Return [X, Y] of the center of cell containing provided text 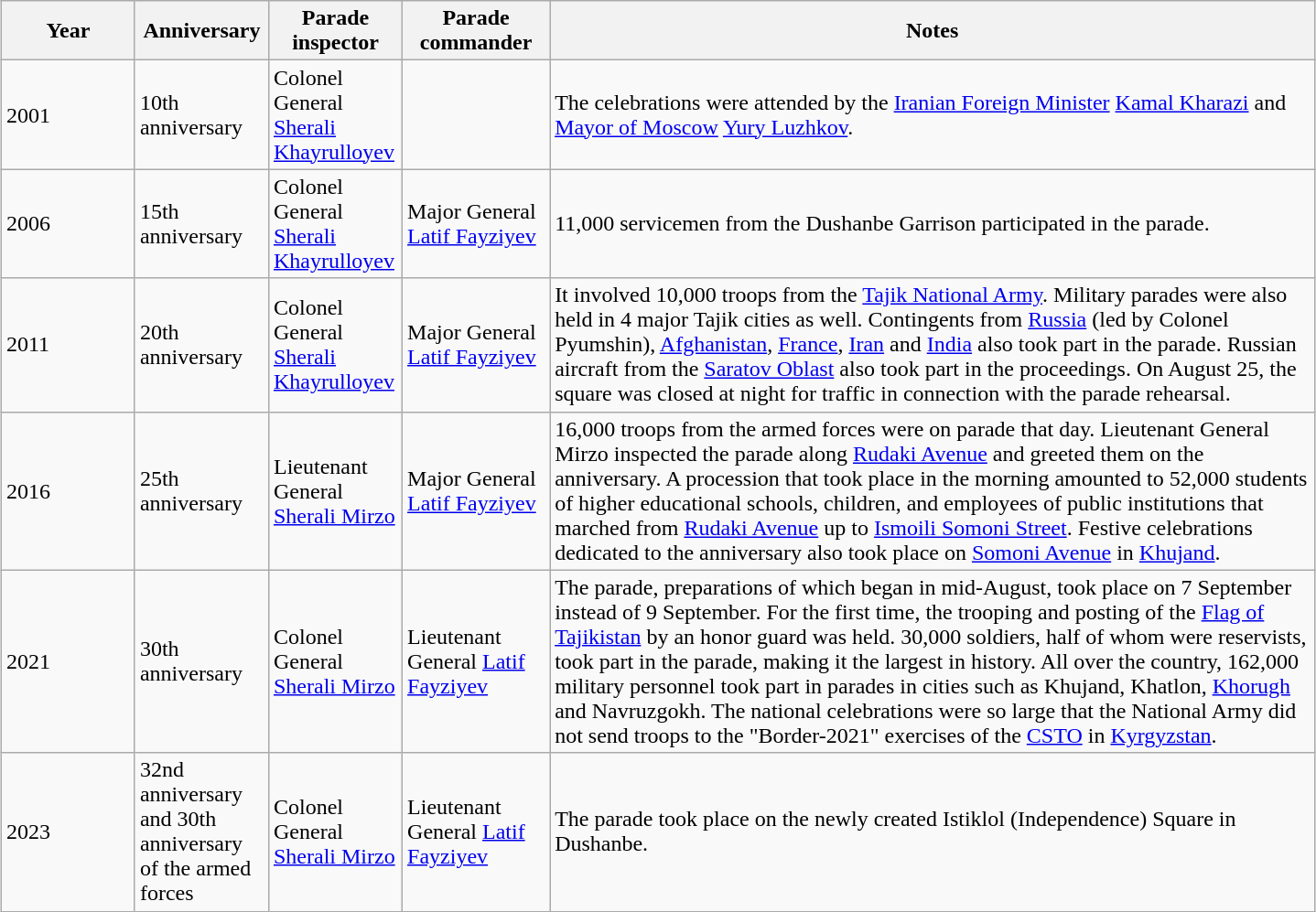
2021 [68, 661]
Year [68, 31]
The parade took place on the newly created Istiklol (Independence) Square in Dushanbe. [933, 832]
2023 [68, 832]
Notes [933, 31]
2016 [68, 490]
Lieutenant General Sherali Mirzo [335, 490]
Parade inspector [335, 31]
25th anniversary [201, 490]
30th anniversary [201, 661]
32nd anniversary and 30th anniversary of the armed forces [201, 832]
2011 [68, 345]
2001 [68, 115]
The celebrations were attended by the Iranian Foreign Minister Kamal Kharazi and Mayor of Moscow Yury Luzhkov. [933, 115]
2006 [68, 223]
Parade commander [476, 31]
10th anniversary [201, 115]
20th anniversary [201, 345]
15th anniversary [201, 223]
11,000 servicemen from the Dushanbe Garrison participated in the parade. [933, 223]
Anniversary [201, 31]
